For the text-containing cell, return its midpoint in (x, y) coordinate format. 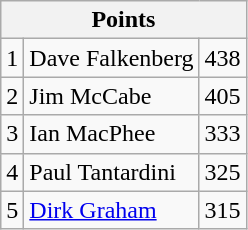
333 (222, 134)
Paul Tantardini (112, 172)
Dave Falkenberg (112, 58)
Dirk Graham (112, 210)
5 (12, 210)
315 (222, 210)
Ian MacPhee (112, 134)
2 (12, 96)
4 (12, 172)
405 (222, 96)
3 (12, 134)
1 (12, 58)
Points (124, 20)
438 (222, 58)
Jim McCabe (112, 96)
325 (222, 172)
